Scan for the cell matching the given text and deliver its (x, y) coordinate at center. 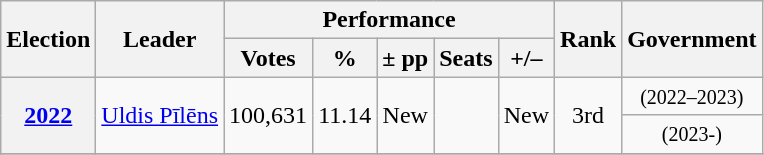
Rank (588, 39)
Performance (390, 20)
Seats (466, 58)
3rd (588, 115)
% (345, 58)
Leader (160, 39)
Election (48, 39)
+/– (526, 58)
Uldis Pīlēns (160, 115)
Votes (268, 58)
± pp (406, 58)
(2022–2023) (692, 96)
Government (692, 39)
2022 (48, 115)
100,631 (268, 115)
11.14 (345, 115)
(2023-) (692, 134)
